Provide the [X, Y] coordinate of the cell's center where the given text is located.  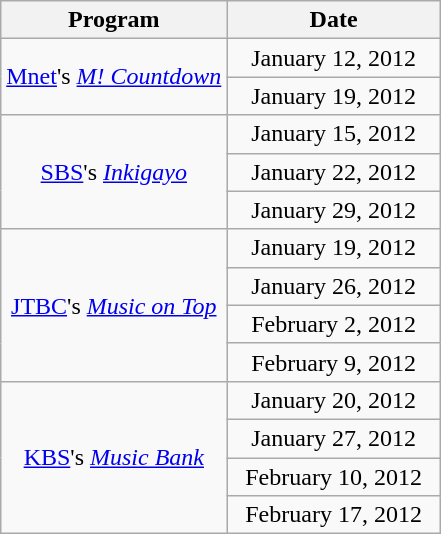
Program [114, 20]
February 9, 2012 [334, 362]
KBS's Music Bank [114, 457]
February 17, 2012 [334, 515]
JTBC's Music on Top [114, 305]
SBS's Inkigayo [114, 172]
January 15, 2012 [334, 134]
Mnet's M! Countdown [114, 77]
January 29, 2012 [334, 210]
January 12, 2012 [334, 58]
January 22, 2012 [334, 172]
Date [334, 20]
January 20, 2012 [334, 400]
January 26, 2012 [334, 286]
February 2, 2012 [334, 324]
January 27, 2012 [334, 438]
February 10, 2012 [334, 477]
